For the text-containing cell, return its midpoint in [X, Y] coordinate format. 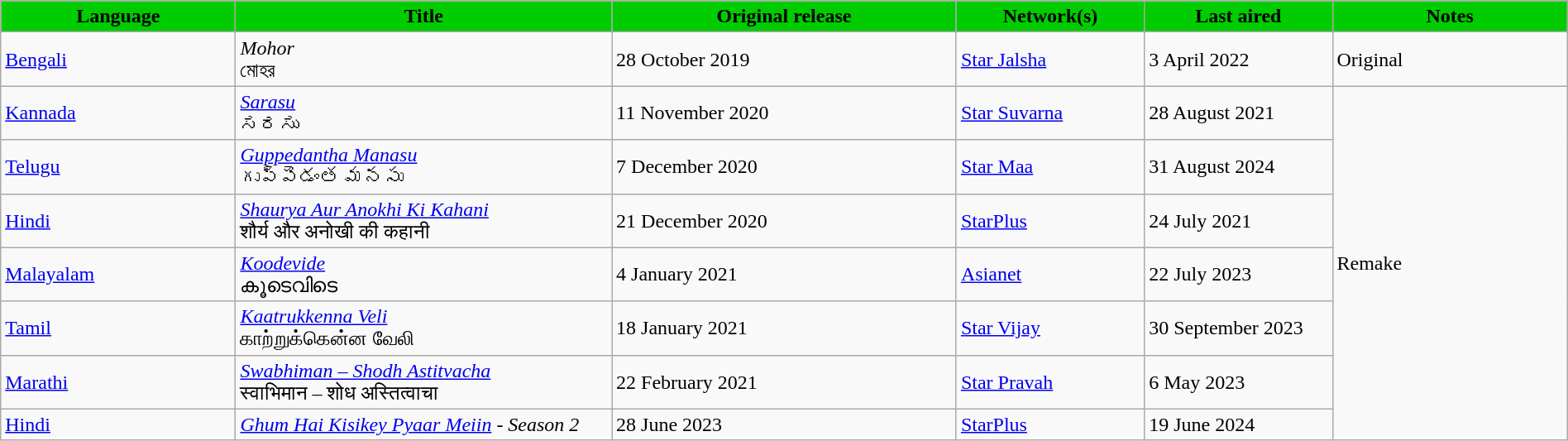
22 July 2023 [1239, 275]
Original [1450, 60]
30 September 2023 [1239, 328]
Star Vijay [1050, 328]
6 May 2023 [1239, 382]
Star Pravah [1050, 382]
Malayalam [118, 275]
Ghum Hai Kisikey Pyaar Meiin - Season 2 [423, 424]
Mohor মোহর [423, 60]
Tamil [118, 328]
Guppedantha Manasu గుప్పెడంత మనసు [423, 167]
4 January 2021 [784, 275]
28 June 2023 [784, 424]
18 January 2021 [784, 328]
Telugu [118, 167]
28 August 2021 [1239, 113]
7 December 2020 [784, 167]
Koodevide കൂടെവിടെ [423, 275]
Original release [784, 17]
24 July 2021 [1239, 220]
Network(s) [1050, 17]
Asianet [1050, 275]
Last aired [1239, 17]
11 November 2020 [784, 113]
19 June 2024 [1239, 424]
Sarasu ಸರಸು [423, 113]
Bengali [118, 60]
Shaurya Aur Anokhi Ki Kahani शौर्य और अनोखी की कहानी [423, 220]
Remake [1450, 263]
Marathi [118, 382]
Notes [1450, 17]
Kaatrukkenna Veli காற்றுக்கென்ன வேலி [423, 328]
Star Suvarna [1050, 113]
Star Jalsha [1050, 60]
Title [423, 17]
Kannada [118, 113]
Language [118, 17]
28 October 2019 [784, 60]
31 August 2024 [1239, 167]
21 December 2020 [784, 220]
Star Maa [1050, 167]
3 April 2022 [1239, 60]
Swabhiman – Shodh Astitvacha स्वाभिमान – शोध अस्तित्वाचा [423, 382]
22 February 2021 [784, 382]
